Capture the cell that displays the provided text and extract its [X, Y] central coordinate. 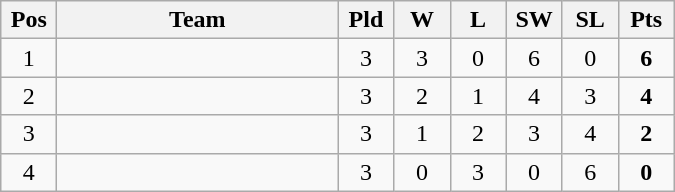
SW [534, 20]
Team [198, 20]
SL [590, 20]
Pos [29, 20]
Pld [366, 20]
W [422, 20]
Pts [646, 20]
L [478, 20]
